Locate the cell with the specified text and output its (x, y) center coordinate. 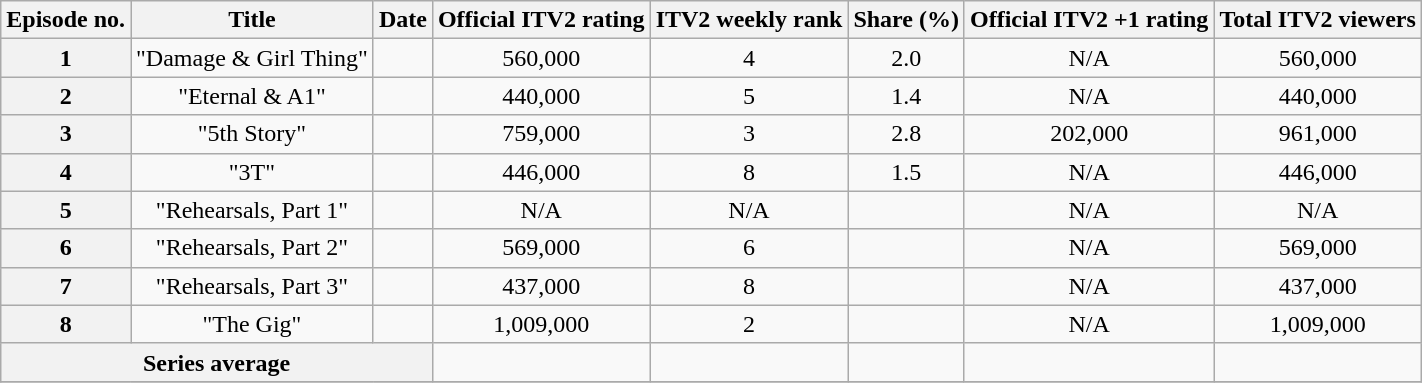
759,000 (541, 134)
"3T" (252, 172)
Share (%) (906, 20)
"Rehearsals, Part 3" (252, 286)
Total ITV2 viewers (1318, 20)
"Rehearsals, Part 2" (252, 248)
"Rehearsals, Part 1" (252, 210)
"Damage & Girl Thing" (252, 58)
Episode no. (66, 20)
Official ITV2 rating (541, 20)
Title (252, 20)
961,000 (1318, 134)
ITV2 weekly rank (749, 20)
7 (66, 286)
202,000 (1088, 134)
"Eternal & A1" (252, 96)
1 (66, 58)
1.4 (906, 96)
2.0 (906, 58)
Date (402, 20)
Official ITV2 +1 rating (1088, 20)
1.5 (906, 172)
2.8 (906, 134)
"The Gig" (252, 324)
"5th Story" (252, 134)
Series average (217, 362)
